Return the (x, y) coordinate for the center point of the cell that contains the specified text.  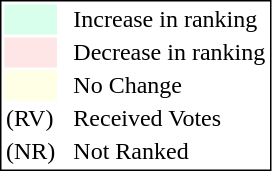
Increase in ranking (170, 19)
Received Votes (170, 119)
Decrease in ranking (170, 53)
No Change (170, 85)
Not Ranked (170, 151)
(RV) (30, 119)
(NR) (30, 151)
